Find where the given text appears and provide that cell's center as (x, y) coordinate. 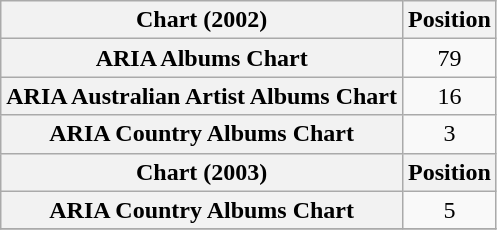
Chart (2002) (202, 20)
16 (450, 96)
3 (450, 134)
79 (450, 58)
5 (450, 210)
ARIA Albums Chart (202, 58)
Chart (2003) (202, 172)
ARIA Australian Artist Albums Chart (202, 96)
